Scan for the cell matching the given text and deliver its (X, Y) coordinate at center. 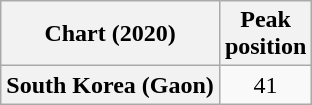
Chart (2020) (110, 34)
41 (265, 85)
South Korea (Gaon) (110, 85)
Peakposition (265, 34)
